Identify which cell holds the provided text, then report its (X, Y) central coordinate. 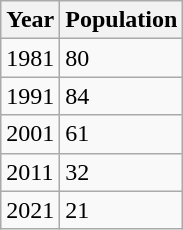
80 (122, 58)
32 (122, 172)
1981 (30, 58)
Year (30, 20)
1991 (30, 96)
2001 (30, 134)
2021 (30, 210)
21 (122, 210)
61 (122, 134)
Population (122, 20)
2011 (30, 172)
84 (122, 96)
